Locate the cell with the specified text and output its (X, Y) center coordinate. 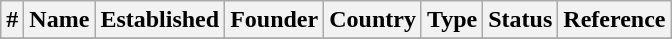
Reference (614, 20)
Established (160, 20)
Name (60, 20)
# (12, 20)
Country (373, 20)
Founder (274, 20)
Status (520, 20)
Type (452, 20)
